Search for the cell housing the specified text and yield its (x, y) center coordinate. 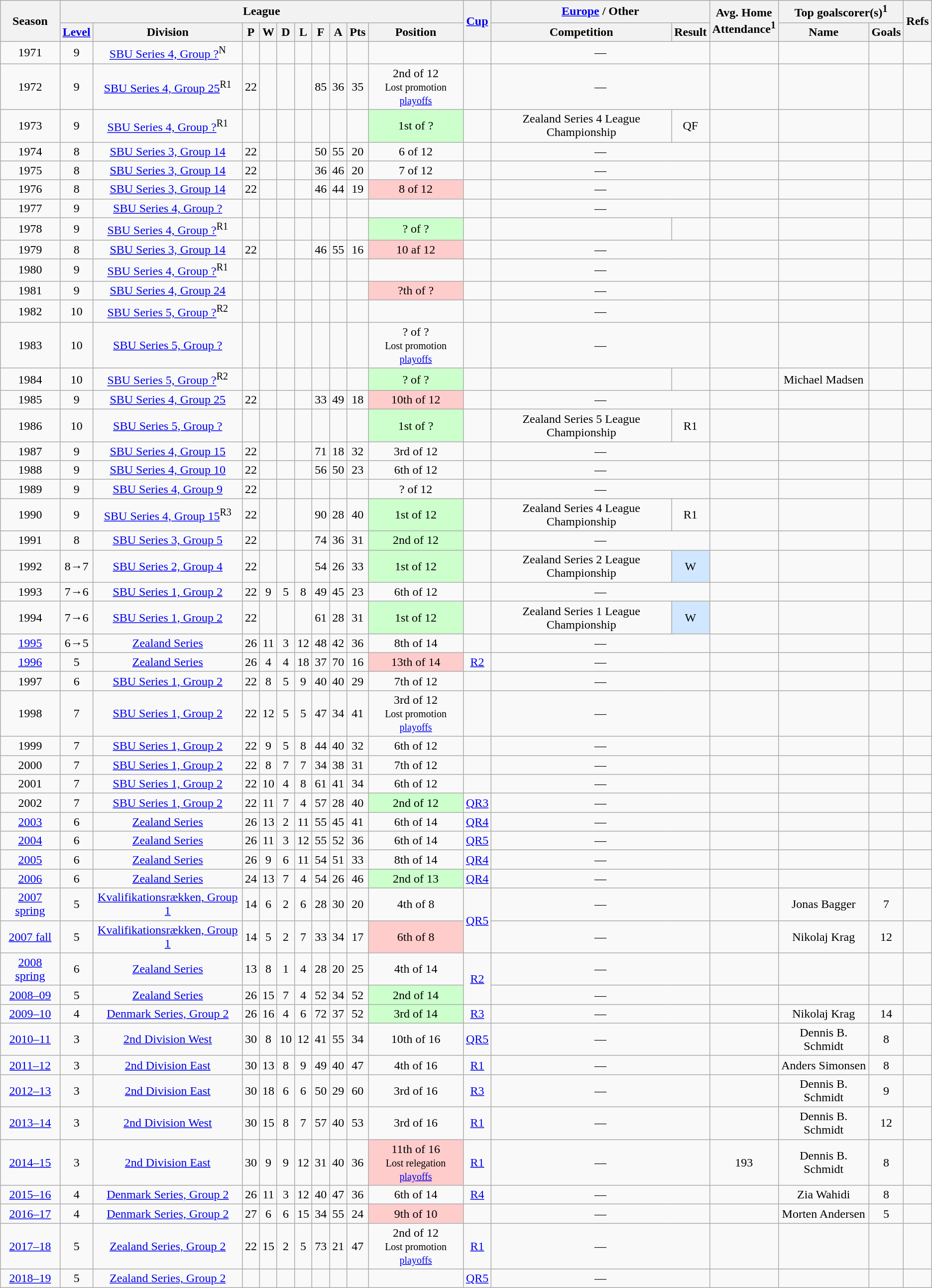
1973 (30, 126)
1984 (30, 380)
Name (823, 32)
1991 (30, 540)
19 (357, 189)
1993 (30, 592)
SBU Series 4, Group ? (167, 208)
2nd of 13 (416, 879)
2016–17 (30, 1214)
4th of 8 (416, 904)
?th of ? (416, 290)
1995 (30, 643)
7 of 12 (416, 170)
25 (357, 969)
D (286, 32)
17 (357, 936)
1999 (30, 746)
72 (321, 1014)
2005 (30, 860)
1988 (30, 470)
2nd of 14 (416, 995)
F (321, 32)
2007 spring (30, 904)
Jonas Bagger (823, 904)
3rd of 14 (416, 1014)
Level (77, 32)
48 (321, 643)
SBU Series 4, Group 10 (167, 470)
2015–16 (30, 1195)
6→5 (77, 643)
SBU Series 4, Group 15 (167, 451)
1989 (30, 489)
Position (416, 32)
SBU Series 4, Group 9 (167, 489)
1979 (30, 250)
1992 (30, 566)
10 af 12 (416, 250)
2001 (30, 784)
70 (339, 662)
P (251, 32)
1997 (30, 681)
A (339, 32)
SBU Series 2, Group 4 (167, 566)
R4 (477, 1195)
73 (321, 1246)
SBU Series 4, Group 25R1 (167, 87)
1976 (30, 189)
SBU Series 3, Group 5 (167, 540)
193 (744, 1162)
1986 (30, 425)
Michael Madsen (823, 380)
2017–18 (30, 1246)
1985 (30, 400)
42 (339, 643)
38 (339, 765)
Result (691, 32)
? of ?Lost promotion playoffs (416, 345)
SBU Series 4, Group ?N (167, 53)
51 (339, 860)
85 (321, 87)
2004 (30, 841)
SBU Series 4, Group 15R3 (167, 515)
Season (30, 21)
Zia Wahidi (823, 1195)
3rd of 12Lost promotion playoffs (416, 714)
SBU Series 4, Group 25 (167, 400)
10th of 16 (416, 1039)
Competition (582, 32)
8→7 (77, 566)
Cup (477, 21)
Zealand Series 2 League Championship (582, 566)
21 (339, 1246)
1990 (30, 515)
1975 (30, 170)
74 (321, 540)
Avg. HomeAttendance1 (744, 21)
1972 (30, 87)
4th of 14 (416, 969)
11th of 16Lost relegation playoffs (416, 1162)
1 (286, 969)
Europe / Other (600, 12)
Zealand Series 1 League Championship (582, 618)
6th of 8 (416, 936)
? of 12 (416, 489)
13th of 14 (416, 662)
SBU Series 4, Group 24 (167, 290)
1971 (30, 53)
2009–10 (30, 1014)
Goals (886, 32)
4th of 16 (416, 1065)
Zealand Series 5 League Championship (582, 425)
27 (251, 1214)
2008–09 (30, 995)
3rd of 12 (416, 451)
8 of 12 (416, 189)
2013–14 (30, 1124)
1982 (30, 312)
Morten Andersen (823, 1214)
90 (321, 515)
2007 fall (30, 936)
2006 (30, 879)
Division (167, 32)
1980 (30, 270)
1983 (30, 345)
1974 (30, 151)
QR3 (477, 803)
10th of 12 (416, 400)
2014–15 (30, 1162)
2018–19 (30, 1279)
1978 (30, 229)
1994 (30, 618)
2011–12 (30, 1065)
2003 (30, 822)
56 (321, 470)
Anders Simonsen (823, 1065)
QF (691, 126)
35 (357, 87)
1998 (30, 714)
2012–13 (30, 1091)
Refs (918, 21)
2000 (30, 765)
9th of 10 (416, 1214)
1996 (30, 662)
Pts (357, 32)
2002 (30, 803)
6 of 12 (416, 151)
2010–11 (30, 1039)
1981 (30, 290)
60 (357, 1091)
1987 (30, 451)
2008 spring (30, 969)
Top goalscorer(s)1 (840, 12)
71 (321, 451)
League (261, 12)
53 (357, 1124)
L (304, 32)
1977 (30, 208)
